Locate the cell with the specified text and output its (X, Y) center coordinate. 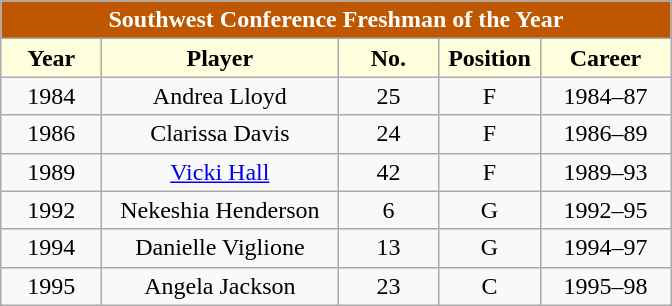
25 (388, 96)
24 (388, 134)
Vicki Hall (220, 172)
1989–93 (606, 172)
1986 (52, 134)
Nekeshia Henderson (220, 210)
Year (52, 58)
Player (220, 58)
1994–97 (606, 248)
1986–89 (606, 134)
1992 (52, 210)
Andrea Lloyd (220, 96)
1984–87 (606, 96)
No. (388, 58)
Southwest Conference Freshman of the Year (336, 20)
42 (388, 172)
Career (606, 58)
Position (490, 58)
1984 (52, 96)
1992–95 (606, 210)
6 (388, 210)
Angela Jackson (220, 286)
1994 (52, 248)
1989 (52, 172)
Clarissa Davis (220, 134)
23 (388, 286)
C (490, 286)
1995 (52, 286)
Danielle Viglione (220, 248)
13 (388, 248)
1995–98 (606, 286)
